Output the [x, y] coordinate of the center of the cell containing the given text.  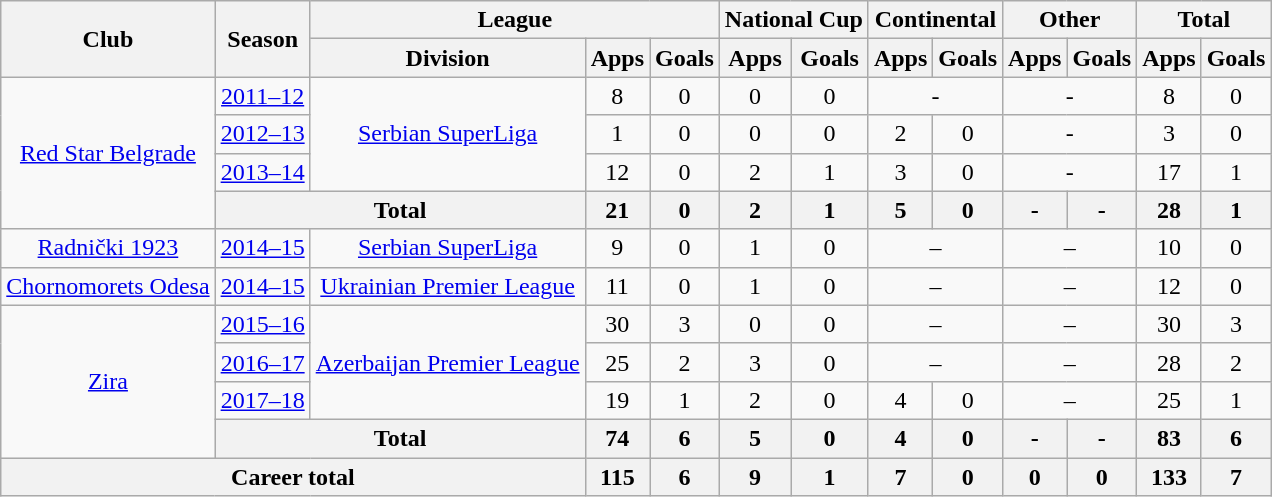
17 [1169, 172]
115 [617, 477]
Club [108, 39]
Zira [108, 381]
Other [1070, 20]
2012–13 [262, 134]
League [514, 20]
Ukrainian Premier League [448, 286]
2013–14 [262, 172]
Azerbaijan Premier League [448, 362]
133 [1169, 477]
2016–17 [262, 362]
2015–16 [262, 324]
Radnički 1923 [108, 248]
Red Star Belgrade [108, 153]
Chornomorets Odesa [108, 286]
21 [617, 210]
83 [1169, 438]
19 [617, 400]
2017–18 [262, 400]
2011–12 [262, 96]
11 [617, 286]
74 [617, 438]
National Cup [794, 20]
Division [448, 58]
Season [262, 39]
10 [1169, 248]
Continental [935, 20]
Career total [293, 477]
